Provide the (X, Y) coordinate of the cell's center where the given text is located.  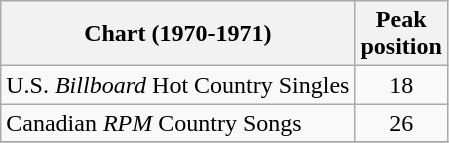
U.S. Billboard Hot Country Singles (178, 85)
Chart (1970-1971) (178, 34)
18 (401, 85)
Peakposition (401, 34)
26 (401, 123)
Canadian RPM Country Songs (178, 123)
